Output the (X, Y) coordinate of the center of the cell containing the given text.  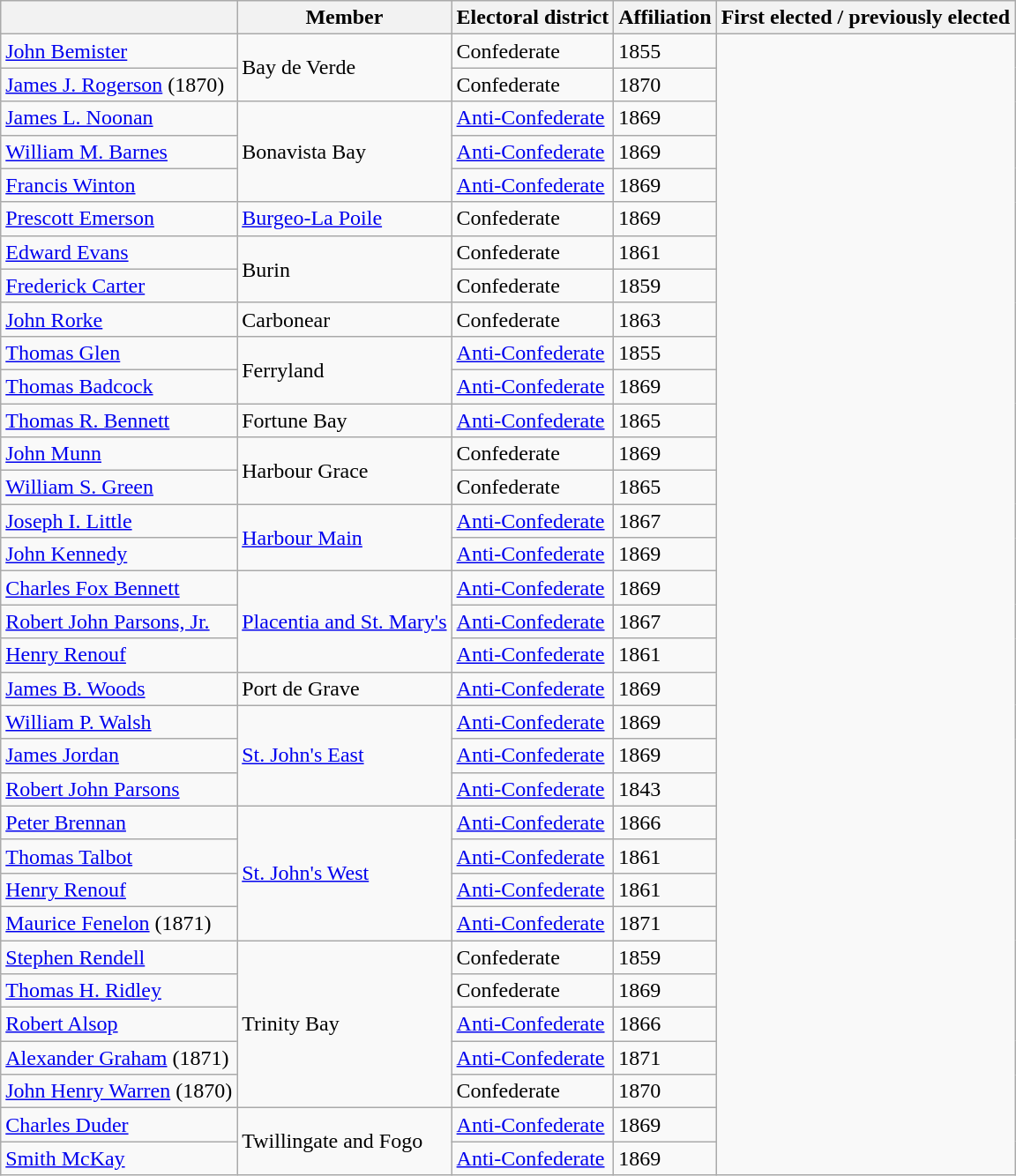
Robert Alsop (119, 1024)
Thomas Talbot (119, 856)
John Kennedy (119, 555)
William S. Green (119, 488)
William P. Walsh (119, 722)
Burin (344, 269)
Trinity Bay (344, 1023)
Thomas H. Ridley (119, 991)
Twillingate and Fogo (344, 1142)
James L. Noonan (119, 118)
First elected / previously elected (866, 18)
John Rorke (119, 319)
Electoral district (533, 18)
Stephen Rendell (119, 956)
John Bemister (119, 51)
Bay de Verde (344, 68)
1863 (665, 319)
Harbour Main (344, 538)
Frederick Carter (119, 286)
Harbour Grace (344, 471)
Joseph I. Little (119, 521)
James Jordan (119, 755)
Bonavista Bay (344, 152)
James B. Woods (119, 688)
Fortune Bay (344, 421)
Port de Grave (344, 688)
Thomas R. Bennett (119, 421)
Charles Fox Bennett (119, 588)
John Munn (119, 454)
Affiliation (665, 18)
Placentia and St. Mary's (344, 621)
Burgeo-La Poile (344, 219)
St. John's East (344, 755)
1843 (665, 789)
Carbonear (344, 319)
St. John's West (344, 873)
Charles Duder (119, 1125)
William M. Barnes (119, 152)
Edward Evans (119, 252)
James J. Rogerson (1870) (119, 85)
Smith McKay (119, 1158)
Prescott Emerson (119, 219)
Robert John Parsons (119, 789)
Peter Brennan (119, 822)
Thomas Badcock (119, 386)
Francis Winton (119, 185)
Maurice Fenelon (1871) (119, 923)
Ferryland (344, 369)
Robert John Parsons, Jr. (119, 621)
Member (344, 18)
John Henry Warren (1870) (119, 1091)
Alexander Graham (1871) (119, 1058)
Thomas Glen (119, 353)
